Scan for the cell matching the given text and deliver its (X, Y) coordinate at center. 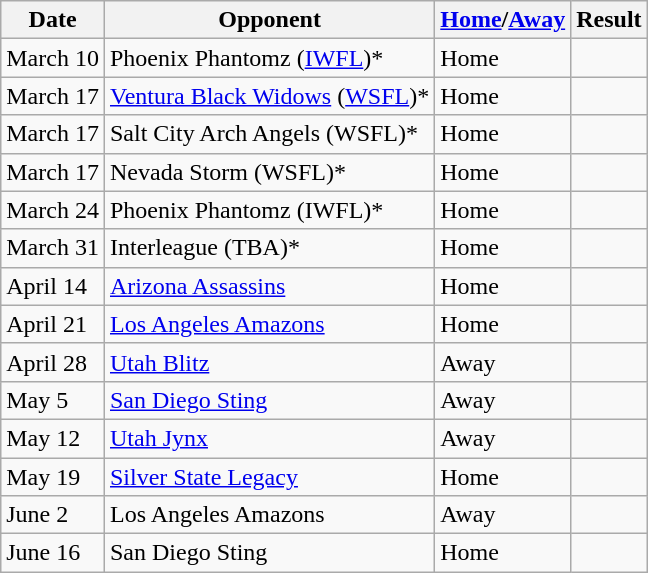
April 21 (53, 324)
June 16 (53, 553)
May 19 (53, 477)
Ventura Black Widows (WSFL)* (269, 96)
Nevada Storm (WSFL)* (269, 172)
Salt City Arch Angels (WSFL)* (269, 134)
May 5 (53, 400)
March 10 (53, 58)
April 28 (53, 362)
Interleague (TBA)* (269, 248)
March 31 (53, 248)
April 14 (53, 286)
Home/Away (503, 20)
June 2 (53, 515)
Utah Jynx (269, 438)
Utah Blitz (269, 362)
Date (53, 20)
Result (609, 20)
Silver State Legacy (269, 477)
March 24 (53, 210)
May 12 (53, 438)
Opponent (269, 20)
Arizona Assassins (269, 286)
